For the text-containing cell, return its midpoint in (x, y) coordinate format. 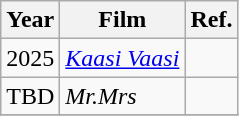
TBD (30, 96)
Film (122, 20)
Mr.Mrs (122, 96)
2025 (30, 58)
Ref. (212, 20)
Year (30, 20)
Kaasi Vaasi (122, 58)
